Pinpoint the cell where the given text exists, returning its [X, Y] midpoint coordinate. 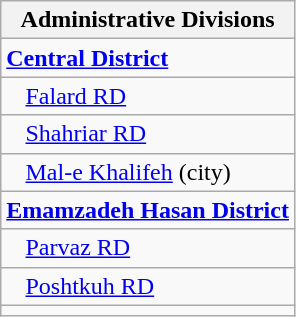
Poshtkuh RD [148, 286]
Mal-e Khalifeh (city) [148, 172]
Falard RD [148, 96]
Parvaz RD [148, 248]
Shahriar RD [148, 134]
Emamzadeh Hasan District [148, 210]
Central District [148, 58]
Administrative Divisions [148, 20]
